Locate the cell with the specified text and output its (X, Y) center coordinate. 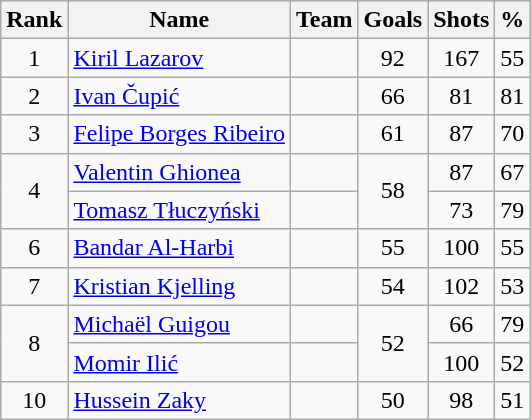
98 (462, 400)
51 (512, 400)
6 (34, 248)
67 (512, 172)
Bandar Al-Harbi (180, 248)
Kristian Kjelling (180, 286)
Kiril Lazarov (180, 58)
Felipe Borges Ribeiro (180, 134)
53 (512, 286)
2 (34, 96)
Rank (34, 20)
Michaël Guigou (180, 324)
10 (34, 400)
% (512, 20)
Hussein Zaky (180, 400)
73 (462, 210)
1 (34, 58)
Tomasz Tłuczyński (180, 210)
54 (393, 286)
58 (393, 191)
61 (393, 134)
167 (462, 58)
7 (34, 286)
102 (462, 286)
Ivan Čupić (180, 96)
8 (34, 343)
50 (393, 400)
Valentin Ghionea (180, 172)
Momir Ilić (180, 362)
4 (34, 191)
Name (180, 20)
Shots (462, 20)
92 (393, 58)
Goals (393, 20)
3 (34, 134)
Team (324, 20)
70 (512, 134)
